Pinpoint the cell where the given text exists, returning its [x, y] midpoint coordinate. 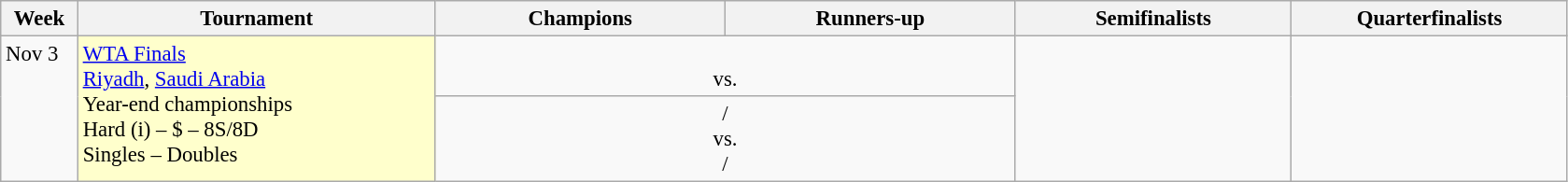
Champions [581, 19]
Nov 3 [39, 109]
vs. [725, 67]
WTA FinalsRiyadh, Saudi ArabiaYear-end championshipsHard (i) – $ – 8S/8DSingles – Doubles [256, 109]
Tournament [256, 19]
Quarterfinalists [1430, 19]
Runners-up [870, 19]
Semifinalists [1153, 19]
Week [39, 19]
/ vs. / [725, 139]
